Output the (X, Y) coordinate of the center of the cell containing the given text.  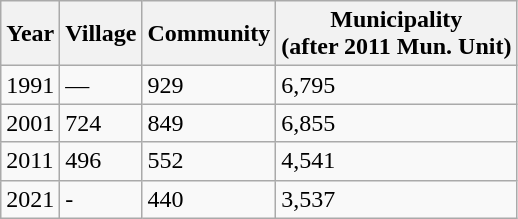
2021 (30, 199)
— (101, 85)
440 (209, 199)
552 (209, 161)
4,541 (396, 161)
1991 (30, 85)
2011 (30, 161)
- (101, 199)
2001 (30, 123)
3,537 (396, 199)
Community (209, 34)
724 (101, 123)
496 (101, 161)
929 (209, 85)
849 (209, 123)
Year (30, 34)
6,795 (396, 85)
Village (101, 34)
6,855 (396, 123)
Municipality(after 2011 Mun. Unit) (396, 34)
